Locate the cell with the specified text and output its [X, Y] center coordinate. 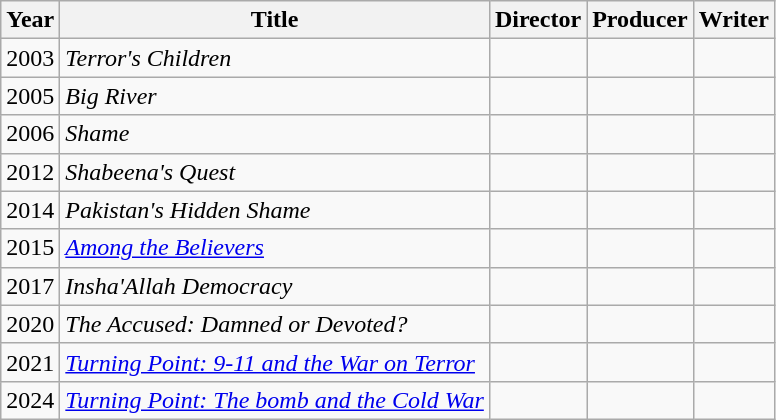
The Accused: Damned or Devoted? [275, 324]
2020 [30, 324]
2021 [30, 362]
Director [538, 20]
2024 [30, 400]
2012 [30, 172]
2017 [30, 286]
Turning Point: 9-11 and the War on Terror [275, 362]
Pakistan's Hidden Shame [275, 210]
2003 [30, 58]
Big River [275, 96]
Title [275, 20]
2015 [30, 248]
Insha'Allah Democracy [275, 286]
Producer [640, 20]
Shame [275, 134]
2014 [30, 210]
Year [30, 20]
Terror's Children [275, 58]
2006 [30, 134]
Turning Point: The bomb and the Cold War [275, 400]
Writer [734, 20]
2005 [30, 96]
Shabeena's Quest [275, 172]
Among the Believers [275, 248]
